Find where the given text appears and provide that cell's center as [x, y] coordinate. 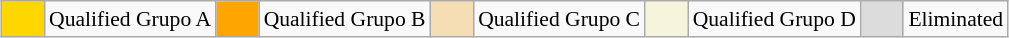
Qualified Grupo C [559, 19]
Qualified Grupo D [774, 19]
Qualified Grupo B [345, 19]
Eliminated [956, 19]
Qualified Grupo A [130, 19]
